For the text-containing cell, return its midpoint in [X, Y] coordinate format. 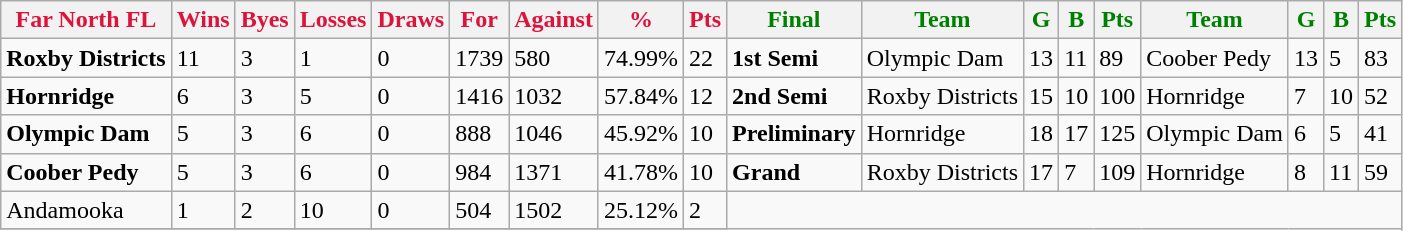
74.99% [640, 58]
% [640, 20]
59 [1380, 172]
125 [1118, 134]
8 [1306, 172]
580 [554, 58]
1st Semi [794, 58]
Preliminary [794, 134]
Wins [203, 20]
83 [1380, 58]
109 [1118, 172]
Far North FL [86, 20]
100 [1118, 96]
Final [794, 20]
45.92% [640, 134]
504 [480, 210]
1046 [554, 134]
For [480, 20]
Draws [411, 20]
2nd Semi [794, 96]
52 [1380, 96]
15 [1042, 96]
41.78% [640, 172]
41 [1380, 134]
Andamooka [86, 210]
89 [1118, 58]
18 [1042, 134]
57.84% [640, 96]
Losses [333, 20]
Against [554, 20]
1416 [480, 96]
984 [480, 172]
888 [480, 134]
1371 [554, 172]
1739 [480, 58]
22 [706, 58]
1032 [554, 96]
Grand [794, 172]
1502 [554, 210]
12 [706, 96]
25.12% [640, 210]
Byes [264, 20]
